Output the [X, Y] coordinate of the center of the cell containing the given text.  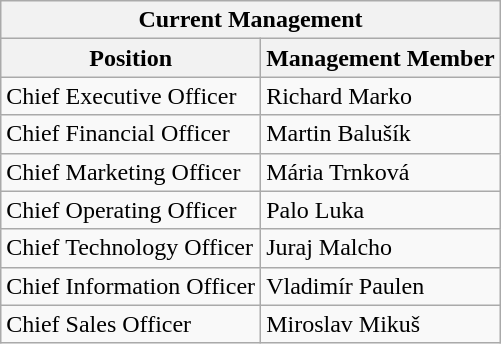
Current Management [251, 20]
Richard Marko [381, 96]
Chief Information Officer [131, 286]
Chief Sales Officer [131, 324]
Chief Operating Officer [131, 210]
Miroslav Mikuš [381, 324]
Palo Luka [381, 210]
Chief Executive Officer [131, 96]
Martin Balušík [381, 134]
Juraj Malcho [381, 248]
Chief Technology Officer [131, 248]
Chief Financial Officer [131, 134]
Management Member [381, 58]
Mária Trnková [381, 172]
Chief Marketing Officer [131, 172]
Position [131, 58]
Vladimír Paulen [381, 286]
